Provide the [X, Y] coordinate of the cell's center where the given text is located.  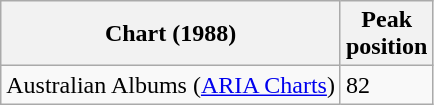
Chart (1988) [171, 34]
Australian Albums (ARIA Charts) [171, 85]
82 [386, 85]
Peak position [386, 34]
